Provide the (x, y) coordinate of the cell's center where the given text is located.  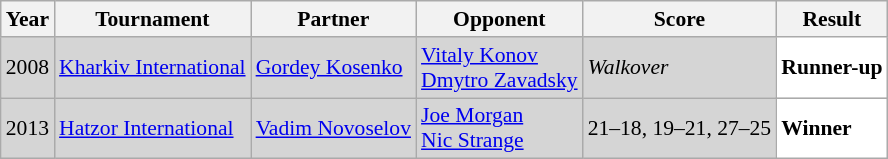
Partner (334, 19)
Joe Morgan Nic Strange (500, 128)
Runner-up (832, 68)
Winner (832, 128)
Kharkiv International (152, 68)
Opponent (500, 19)
Result (832, 19)
Vitaly Konov Dmytro Zavadsky (500, 68)
2013 (28, 128)
Vadim Novoselov (334, 128)
2008 (28, 68)
Tournament (152, 19)
Hatzor International (152, 128)
Year (28, 19)
Gordey Kosenko (334, 68)
Score (680, 19)
21–18, 19–21, 27–25 (680, 128)
Walkover (680, 68)
